Return the [X, Y] coordinate for the center point of the cell that contains the specified text.  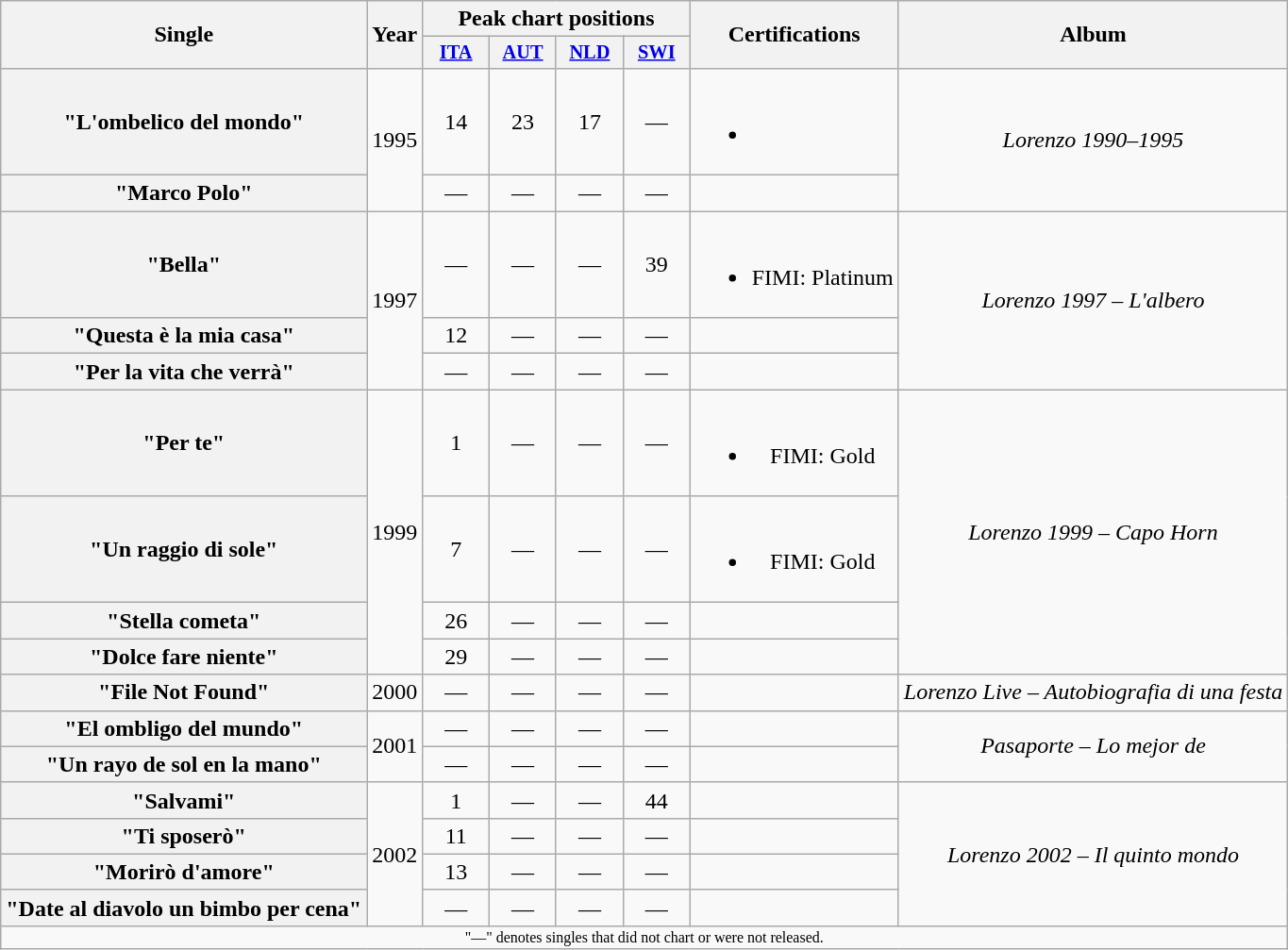
"L'ombelico del mondo" [184, 121]
Lorenzo Live – Autobiografia di una festa [1093, 692]
"Salvami" [184, 800]
Lorenzo 1997 – L'albero [1093, 300]
7 [457, 549]
1997 [394, 300]
17 [589, 121]
Certifications [795, 35]
1999 [394, 532]
NLD [589, 53]
29 [457, 657]
Single [184, 35]
Lorenzo 2002 – Il quinto mondo [1093, 854]
"Ti sposerò" [184, 836]
"Per la vita che verrà" [184, 372]
39 [657, 264]
SWI [657, 53]
"Date al diavolo un bimbo per cena" [184, 908]
"File Not Found" [184, 692]
"Marco Polo" [184, 193]
"Un raggio di sole" [184, 549]
44 [657, 800]
"Bella" [184, 264]
"Stella cometa" [184, 621]
"Un rayo de sol en la mano" [184, 764]
2002 [394, 854]
13 [457, 872]
2001 [394, 746]
"Questa è la mia casa" [184, 336]
FIMI: Platinum [795, 264]
"Per te" [184, 443]
26 [457, 621]
Album [1093, 35]
"Morirò d'amore" [184, 872]
Pasaporte – Lo mejor de [1093, 746]
"El ombligo del mundo" [184, 728]
1995 [394, 140]
2000 [394, 692]
Lorenzo 1999 – Capo Horn [1093, 532]
Peak chart positions [557, 19]
AUT [523, 53]
Year [394, 35]
23 [523, 121]
Lorenzo 1990–1995 [1093, 140]
14 [457, 121]
ITA [457, 53]
11 [457, 836]
12 [457, 336]
"—" denotes singles that did not chart or were not released. [644, 937]
"Dolce fare niente" [184, 657]
